Scan for the cell matching the given text and deliver its [X, Y] coordinate at center. 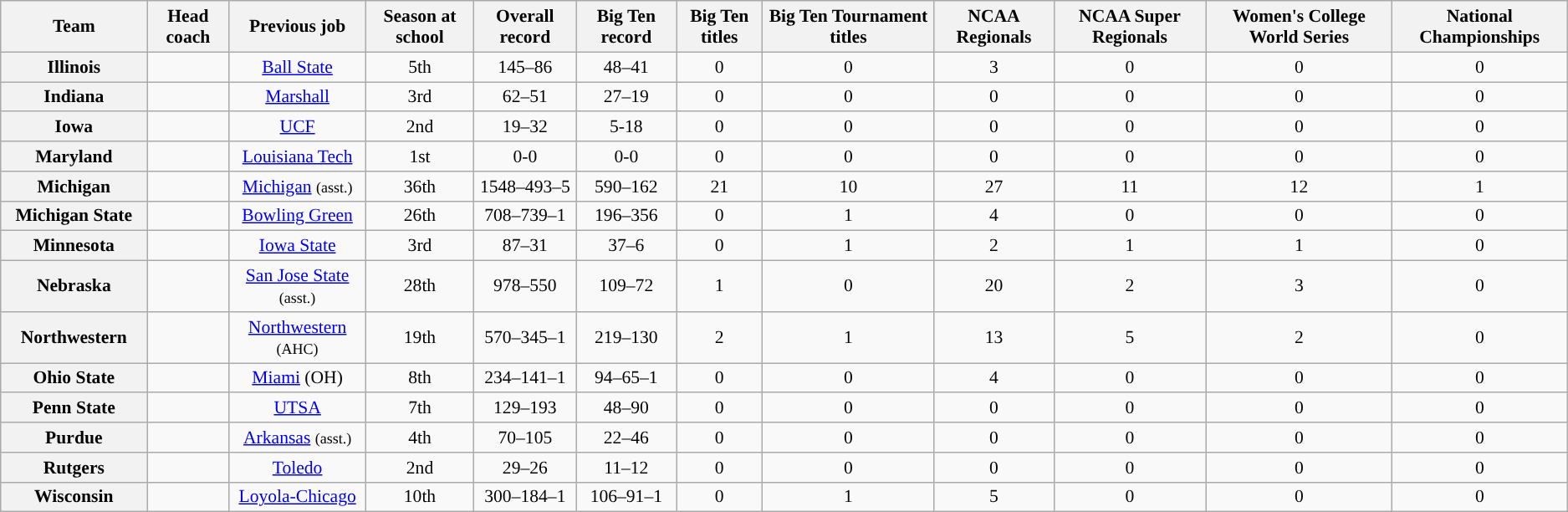
196–356 [626, 216]
7th [420, 408]
87–31 [525, 246]
26th [420, 216]
Head coach [188, 27]
10 [848, 187]
Ohio State [74, 378]
Big Ten Tournament titles [848, 27]
National Championships [1480, 27]
11–12 [626, 468]
109–72 [626, 286]
Iowa State [298, 246]
145–86 [525, 67]
Loyola-Chicago [298, 497]
48–41 [626, 67]
Miami (OH) [298, 378]
20 [993, 286]
10th [420, 497]
5-18 [626, 127]
Rutgers [74, 468]
Ball State [298, 67]
94–65–1 [626, 378]
978–550 [525, 286]
Toledo [298, 468]
70–105 [525, 438]
27–19 [626, 97]
Team [74, 27]
Season at school [420, 27]
36th [420, 187]
Wisconsin [74, 497]
1548–493–5 [525, 187]
12 [1300, 187]
570–345–1 [525, 338]
Big Ten titles [719, 27]
Michigan [74, 187]
8th [420, 378]
29–26 [525, 468]
Minnesota [74, 246]
Michigan (asst.) [298, 187]
NCAA Super Regionals [1130, 27]
27 [993, 187]
48–90 [626, 408]
19th [420, 338]
590–162 [626, 187]
Purdue [74, 438]
37–6 [626, 246]
Big Ten record [626, 27]
NCAA Regionals [993, 27]
Northwestern [74, 338]
22–46 [626, 438]
129–193 [525, 408]
Louisiana Tech [298, 156]
708–739–1 [525, 216]
1st [420, 156]
UTSA [298, 408]
Overall record [525, 27]
UCF [298, 127]
Northwestern (AHC) [298, 338]
Maryland [74, 156]
Iowa [74, 127]
San Jose State (asst.) [298, 286]
Bowling Green [298, 216]
21 [719, 187]
Women's College World Series [1300, 27]
Penn State [74, 408]
Previous job [298, 27]
5th [420, 67]
62–51 [525, 97]
Nebraska [74, 286]
19–32 [525, 127]
219–130 [626, 338]
Arkansas (asst.) [298, 438]
Indiana [74, 97]
106–91–1 [626, 497]
300–184–1 [525, 497]
Michigan State [74, 216]
13 [993, 338]
234–141–1 [525, 378]
Marshall [298, 97]
4th [420, 438]
11 [1130, 187]
28th [420, 286]
Illinois [74, 67]
